Extract the [x, y] coordinate from the center of the cell holding the provided text.  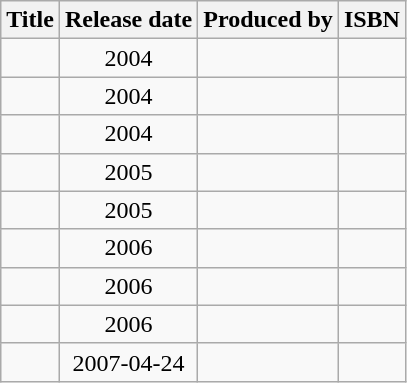
Produced by [268, 20]
Release date [128, 20]
ISBN [372, 20]
2007-04-24 [128, 362]
Title [30, 20]
